Identify which cell holds the provided text, then report its (x, y) central coordinate. 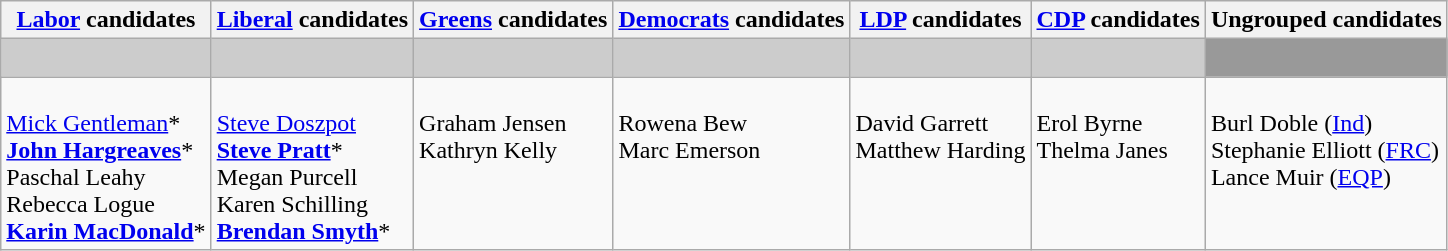
Burl Doble (Ind) Stephanie Elliott (FRC) Lance Muir (EQP) (1326, 164)
CDP candidates (1118, 20)
Democrats candidates (732, 20)
Rowena Bew Marc Emerson (732, 164)
David Garrett Matthew Harding (940, 164)
LDP candidates (940, 20)
Mick Gentleman* John Hargreaves* Paschal Leahy Rebecca Logue Karin MacDonald* (106, 164)
Greens candidates (514, 20)
Erol Byrne Thelma Janes (1118, 164)
Graham Jensen Kathryn Kelly (514, 164)
Steve Doszpot Steve Pratt* Megan Purcell Karen Schilling Brendan Smyth* (312, 164)
Ungrouped candidates (1326, 20)
Labor candidates (106, 20)
Liberal candidates (312, 20)
